Extract the [X, Y] coordinate from the center of the cell holding the provided text.  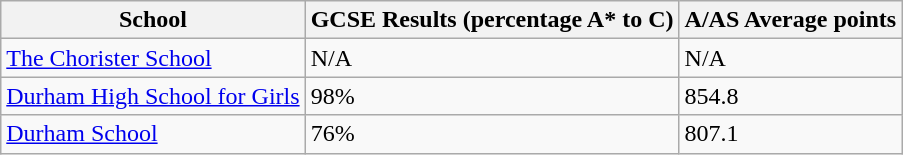
Durham School [153, 134]
GCSE Results (percentage A* to C) [492, 20]
Durham High School for Girls [153, 96]
A/AS Average points [790, 20]
76% [492, 134]
98% [492, 96]
854.8 [790, 96]
807.1 [790, 134]
The Chorister School [153, 58]
School [153, 20]
